Output the (X, Y) coordinate of the center of the cell containing the given text.  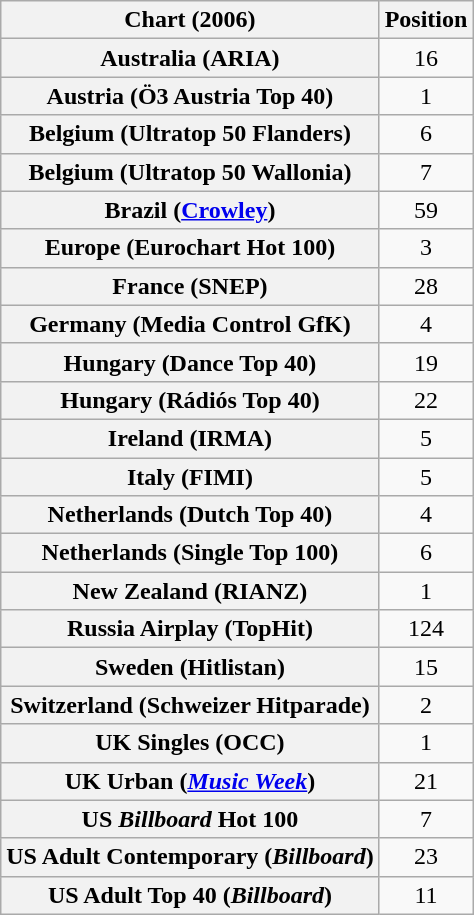
Germany (Media Control GfK) (190, 324)
US Adult Top 40 (Billboard) (190, 895)
3 (426, 248)
Australia (ARIA) (190, 58)
Italy (FIMI) (190, 477)
Belgium (Ultratop 50 Flanders) (190, 134)
Hungary (Rádiós Top 40) (190, 400)
15 (426, 667)
Russia Airplay (TopHit) (190, 629)
Netherlands (Single Top 100) (190, 553)
28 (426, 286)
Netherlands (Dutch Top 40) (190, 515)
Europe (Eurochart Hot 100) (190, 248)
59 (426, 210)
Belgium (Ultratop 50 Wallonia) (190, 172)
2 (426, 705)
Brazil (Crowley) (190, 210)
23 (426, 857)
UK Urban (Music Week) (190, 781)
UK Singles (OCC) (190, 743)
Ireland (IRMA) (190, 438)
US Billboard Hot 100 (190, 819)
11 (426, 895)
Chart (2006) (190, 20)
19 (426, 362)
124 (426, 629)
Austria (Ö3 Austria Top 40) (190, 96)
Position (426, 20)
Hungary (Dance Top 40) (190, 362)
Sweden (Hitlistan) (190, 667)
New Zealand (RIANZ) (190, 591)
Switzerland (Schweizer Hitparade) (190, 705)
France (SNEP) (190, 286)
21 (426, 781)
22 (426, 400)
US Adult Contemporary (Billboard) (190, 857)
16 (426, 58)
